Locate the cell with the specified text and output its [x, y] center coordinate. 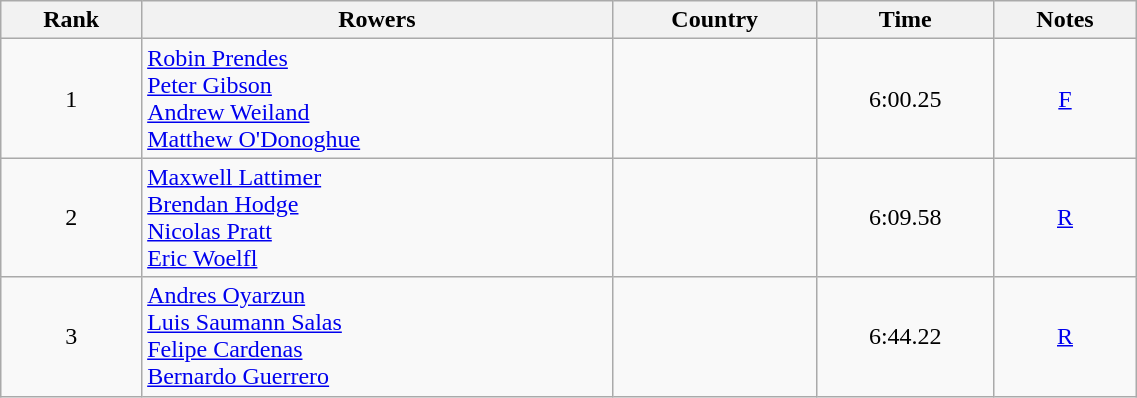
6:09.58 [905, 218]
3 [72, 336]
Notes [1065, 20]
Time [905, 20]
6:44.22 [905, 336]
1 [72, 98]
Rowers [377, 20]
F [1065, 98]
Andres OyarzunLuis Saumann SalasFelipe CardenasBernardo Guerrero [377, 336]
2 [72, 218]
Country [714, 20]
6:00.25 [905, 98]
Maxwell LattimerBrendan HodgeNicolas PrattEric Woelfl [377, 218]
Rank [72, 20]
Robin PrendesPeter GibsonAndrew WeilandMatthew O'Donoghue [377, 98]
